Locate the cell with the specified text and output its [X, Y] center coordinate. 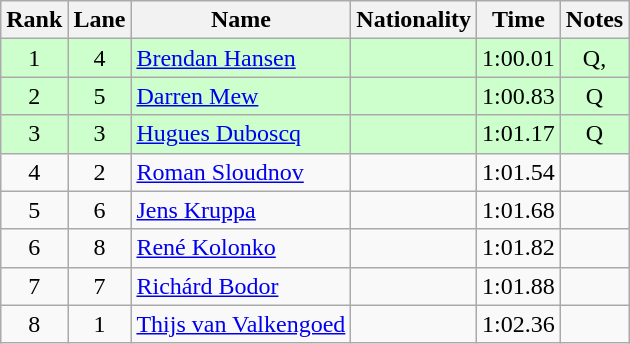
1:01.54 [519, 172]
Rank [34, 20]
Lane [100, 20]
1:01.82 [519, 248]
Jens Kruppa [241, 210]
René Kolonko [241, 248]
Richárd Bodor [241, 286]
Notes [594, 20]
Name [241, 20]
Time [519, 20]
1:00.01 [519, 58]
Q, [594, 58]
1:00.83 [519, 96]
1:01.17 [519, 134]
1:01.68 [519, 210]
Thijs van Valkengoed [241, 324]
Brendan Hansen [241, 58]
Nationality [414, 20]
Darren Mew [241, 96]
1:01.88 [519, 286]
Roman Sloudnov [241, 172]
1:02.36 [519, 324]
Hugues Duboscq [241, 134]
